From the cell containing the given text, extract its center point as [X, Y] coordinate. 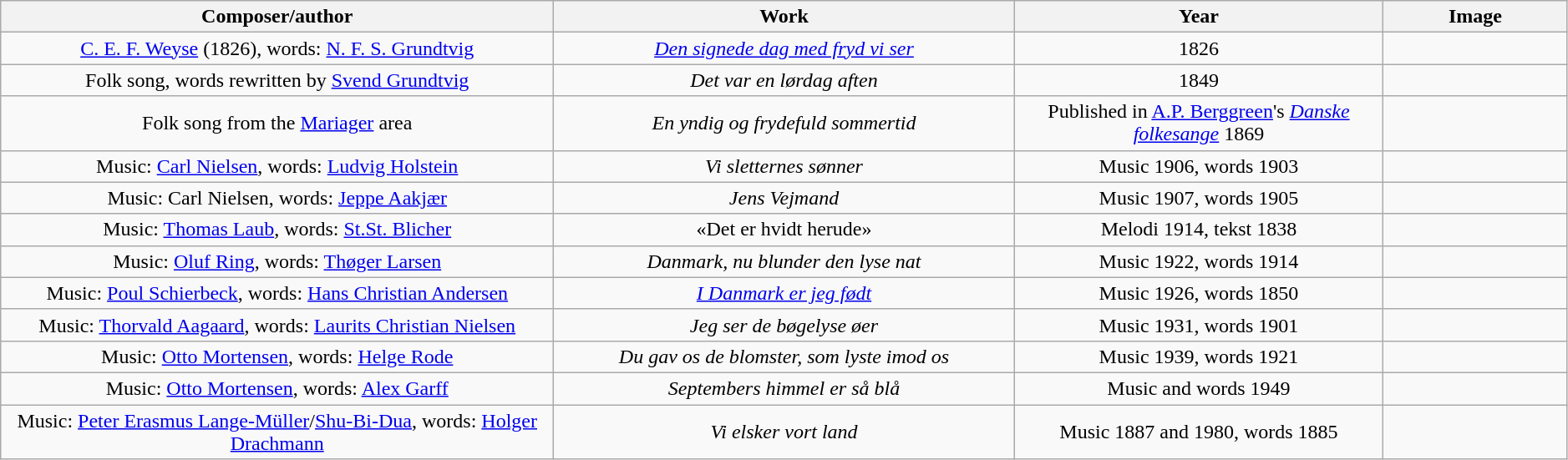
Music: Peter Erasmus Lange-Müller/Shu-Bi-Dua, words: Holger Drachmann [277, 431]
Music: Otto Mortensen, words: Alex Garff [277, 388]
Vi elsker vort land [784, 431]
Music 1931, words 1901 [1198, 325]
Du gav os de blomster, som lyste imod os [784, 356]
Music 1907, words 1905 [1198, 198]
Image [1475, 17]
Music 1906, words 1903 [1198, 166]
Jens Vejmand [784, 198]
Folk song, words rewritten by Svend Grundtvig [277, 80]
Music: Carl Nielsen, words: Ludvig Holstein [277, 166]
Music: Carl Nielsen, words: Jeppe Aakjær [277, 198]
En yndig og frydefuld sommertid [784, 124]
Danmark, nu blunder den lyse nat [784, 261]
Music 1939, words 1921 [1198, 356]
Music 1887 and 1980, words 1885 [1198, 431]
Music: Oluf Ring, words: Thøger Larsen [277, 261]
Music: Poul Schierbeck, words: Hans Christian Andersen [277, 293]
I Danmark er jeg født [784, 293]
1826 [1198, 48]
Septembers himmel er så blå [784, 388]
Vi sletternes sønner [784, 166]
Published in A.P. Berggreen's Danske folkesange 1869 [1198, 124]
Work [784, 17]
«Det er hvidt herude» [784, 230]
Jeg ser de bøgelyse øer [784, 325]
Music: Thomas Laub, words: St.St. Blicher [277, 230]
Music: Thorvald Aagaard, words: Laurits Christian Nielsen [277, 325]
Music and words 1949 [1198, 388]
Det var en lørdag aften [784, 80]
Composer/author [277, 17]
Year [1198, 17]
Music: Otto Mortensen, words: Helge Rode [277, 356]
1849 [1198, 80]
Music 1926, words 1850 [1198, 293]
Den signede dag med fryd vi ser [784, 48]
Folk song from the Mariager area [277, 124]
Music 1922, words 1914 [1198, 261]
C. E. F. Weyse (1826), words: N. F. S. Grundtvig [277, 48]
Melodi 1914, tekst 1838 [1198, 230]
